Pinpoint the cell where the given text exists, returning its [x, y] midpoint coordinate. 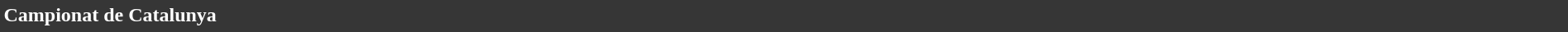
Campionat de Catalunya [784, 15]
